Search for the cell housing the specified text and yield its (x, y) center coordinate. 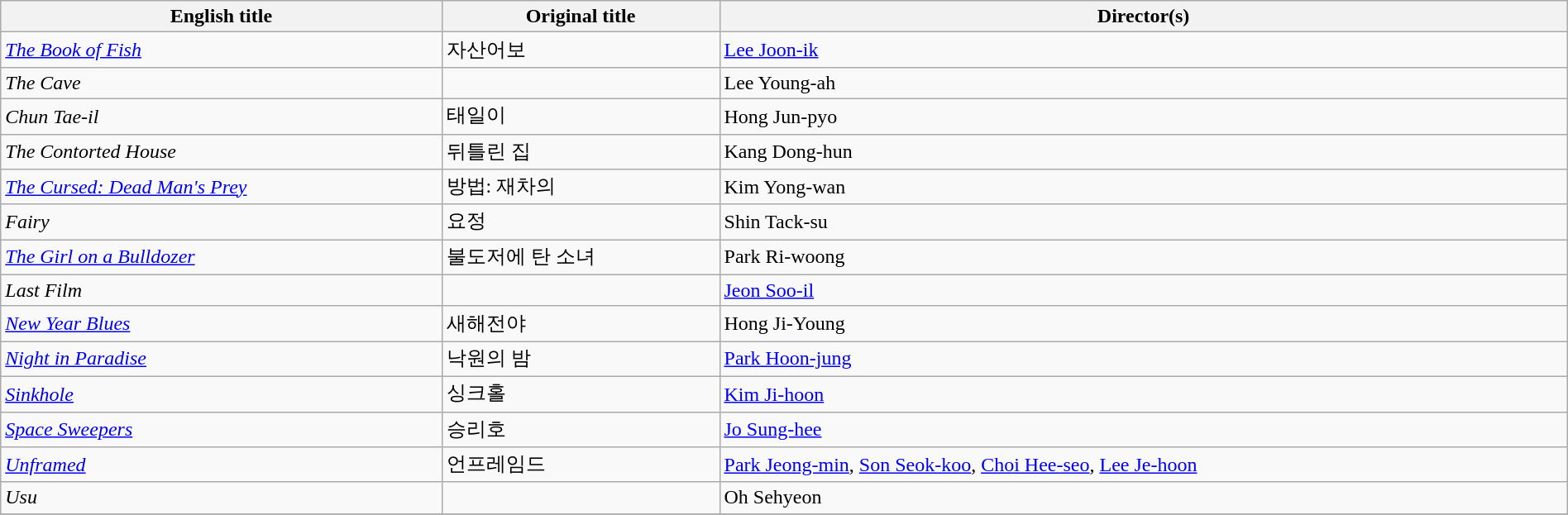
Lee Young-ah (1143, 83)
자산어보 (581, 50)
Unframed (222, 465)
Park Ri-woong (1143, 258)
New Year Blues (222, 324)
The Girl on a Bulldozer (222, 258)
Park Jeong-min, Son Seok-koo, Choi Hee-seo, Lee Je-hoon (1143, 465)
뒤틀린 집 (581, 152)
Fairy (222, 222)
Kim Yong-wan (1143, 187)
Chun Tae-il (222, 116)
Night in Paradise (222, 359)
불도저에 탄 소녀 (581, 258)
Usu (222, 498)
Sinkhole (222, 393)
방법: 재차의 (581, 187)
낙원의 밤 (581, 359)
승리호 (581, 430)
Oh Sehyeon (1143, 498)
Park Hoon-jung (1143, 359)
태일이 (581, 116)
Shin Tack-su (1143, 222)
Original title (581, 17)
English title (222, 17)
Kim Ji-hoon (1143, 393)
Jo Sung-hee (1143, 430)
싱크홀 (581, 393)
The Book of Fish (222, 50)
The Cursed: Dead Man's Prey (222, 187)
Lee Joon-ik (1143, 50)
Kang Dong-hun (1143, 152)
요정 (581, 222)
Space Sweepers (222, 430)
새해전야 (581, 324)
Jeon Soo-il (1143, 290)
Hong Ji-Young (1143, 324)
언프레임드 (581, 465)
Hong Jun-pyo (1143, 116)
Director(s) (1143, 17)
Last Film (222, 290)
The Contorted House (222, 152)
The Cave (222, 83)
